Provide the [X, Y] coordinate of the cell's center where the given text is located.  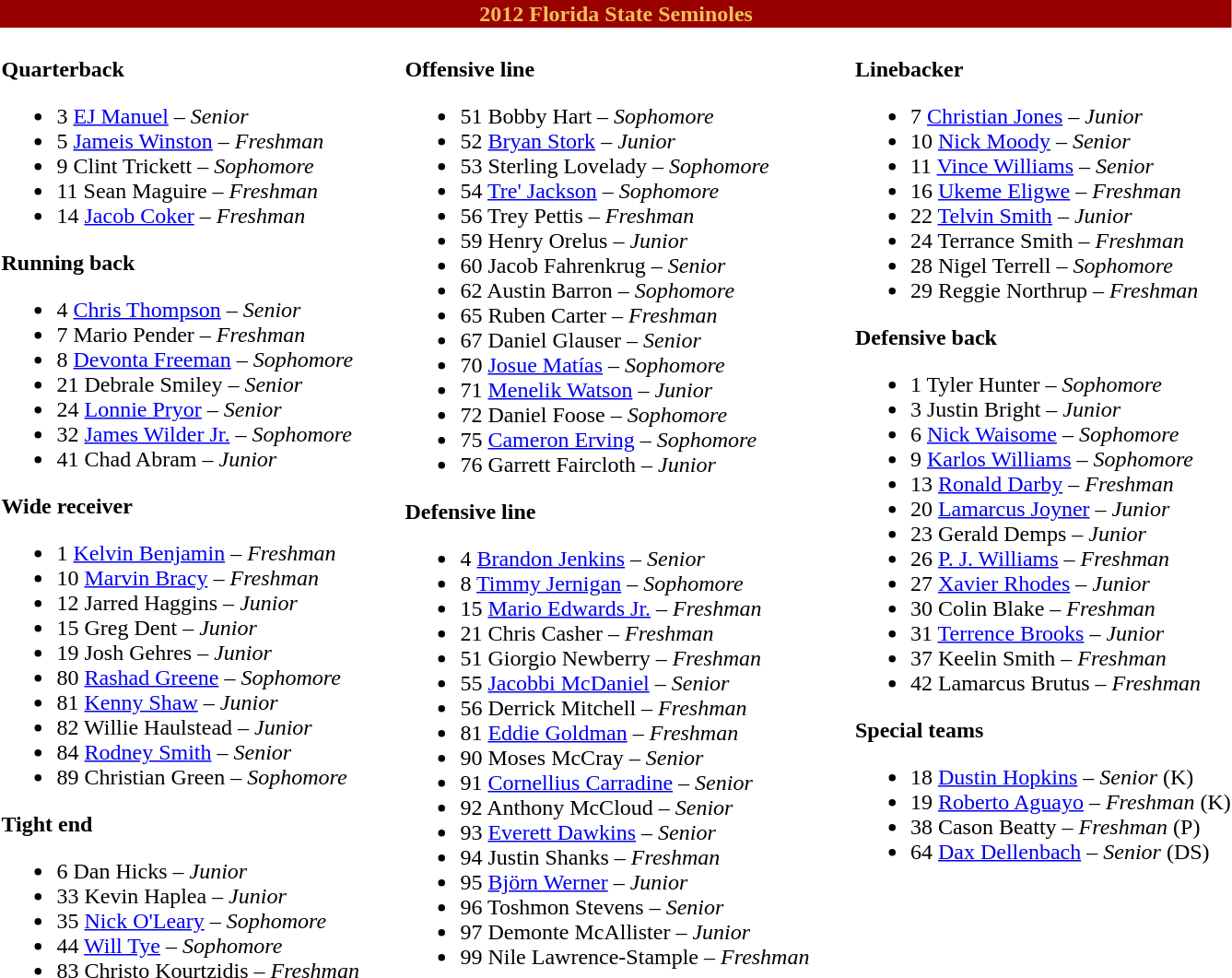
2012 Florida State Seminoles [616, 14]
